Return the (X, Y) coordinate for the center point of the cell that contains the specified text.  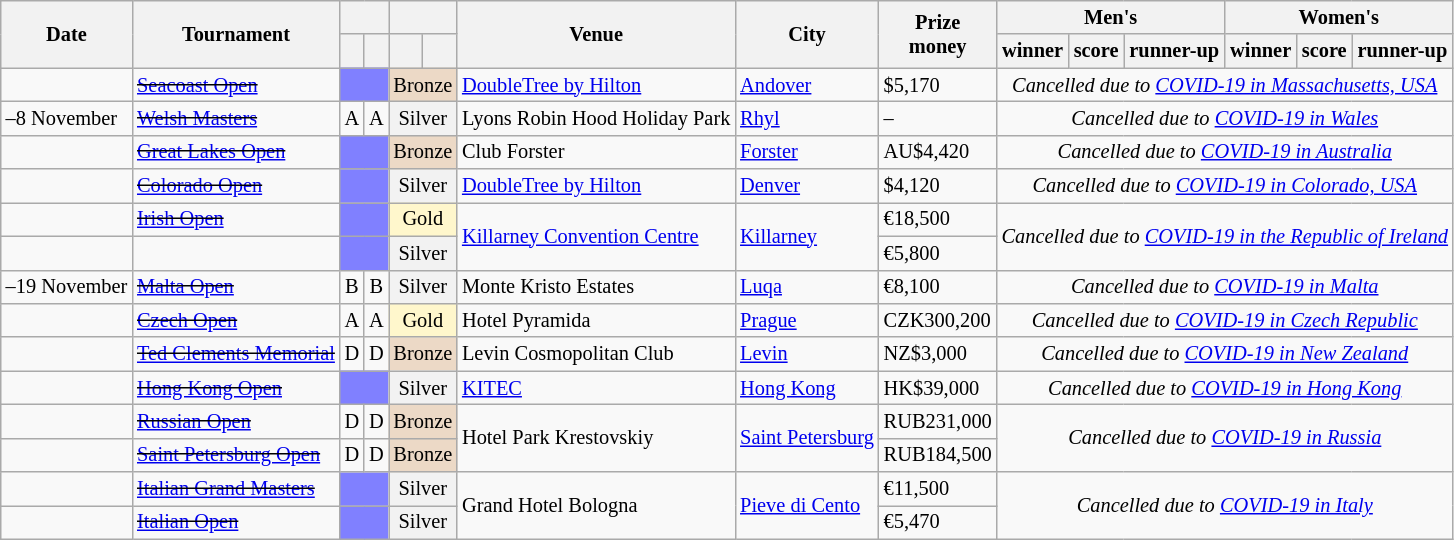
Italian Grand Masters (236, 489)
Cancelled due to COVID-19 in Hong Kong (1225, 388)
Denver (807, 186)
Rhyl (807, 118)
Hotel Pyramida (596, 320)
Lyons Robin Hood Holiday Park (596, 118)
CZK300,200 (938, 320)
Cancelled due to COVID-19 in Australia (1225, 152)
Prizemoney (938, 34)
AU$4,420 (938, 152)
Levin Cosmopolitan Club (596, 354)
RUB184,500 (938, 455)
Malta Open (236, 287)
Grand Hotel Bologna (596, 506)
Great Lakes Open (236, 152)
City (807, 34)
Irish Open (236, 219)
Date (66, 34)
Cancelled due to COVID-19 in Wales (1225, 118)
Hong Kong Open (236, 388)
$4,120 (938, 186)
HK$39,000 (938, 388)
–8 November (66, 118)
€8,100 (938, 287)
Cancelled due to COVID-19 in Russia (1225, 438)
$5,170 (938, 85)
Hotel Park Krestovskiy (596, 438)
Russian Open (236, 421)
Monte Kristo Estates (596, 287)
€5,470 (938, 522)
€11,500 (938, 489)
Andover (807, 85)
Saint Petersburg (807, 438)
Czech Open (236, 320)
– (938, 118)
Cancelled due to COVID-19 in Czech Republic (1225, 320)
Hong Kong (807, 388)
Levin (807, 354)
Killarney (807, 236)
Luqa (807, 287)
RUB231,000 (938, 421)
KITEC (596, 388)
Cancelled due to COVID-19 in Malta (1225, 287)
Seacoast Open (236, 85)
Ted Clements Memorial (236, 354)
Italian Open (236, 522)
–19 November (66, 287)
Colorado Open (236, 186)
€18,500 (938, 219)
Cancelled due to COVID-19 in New Zealand (1225, 354)
Forster (807, 152)
Welsh Masters (236, 118)
Cancelled due to COVID-19 in the Republic of Ireland (1225, 236)
Cancelled due to COVID-19 in Massachusetts, USA (1225, 85)
Pieve di Cento (807, 506)
Killarney Convention Centre (596, 236)
Club Forster (596, 152)
Cancelled due to COVID-19 in Colorado, USA (1225, 186)
Men's (1111, 17)
Venue (596, 34)
Tournament (236, 34)
€5,800 (938, 253)
Women's (1339, 17)
NZ$3,000 (938, 354)
Cancelled due to COVID-19 in Italy (1225, 506)
Prague (807, 320)
Saint Petersburg Open (236, 455)
